Find where the given text appears and provide that cell's center as (X, Y) coordinate. 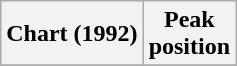
Peakposition (189, 34)
Chart (1992) (72, 34)
